Pinpoint the cell where the given text exists, returning its [x, y] midpoint coordinate. 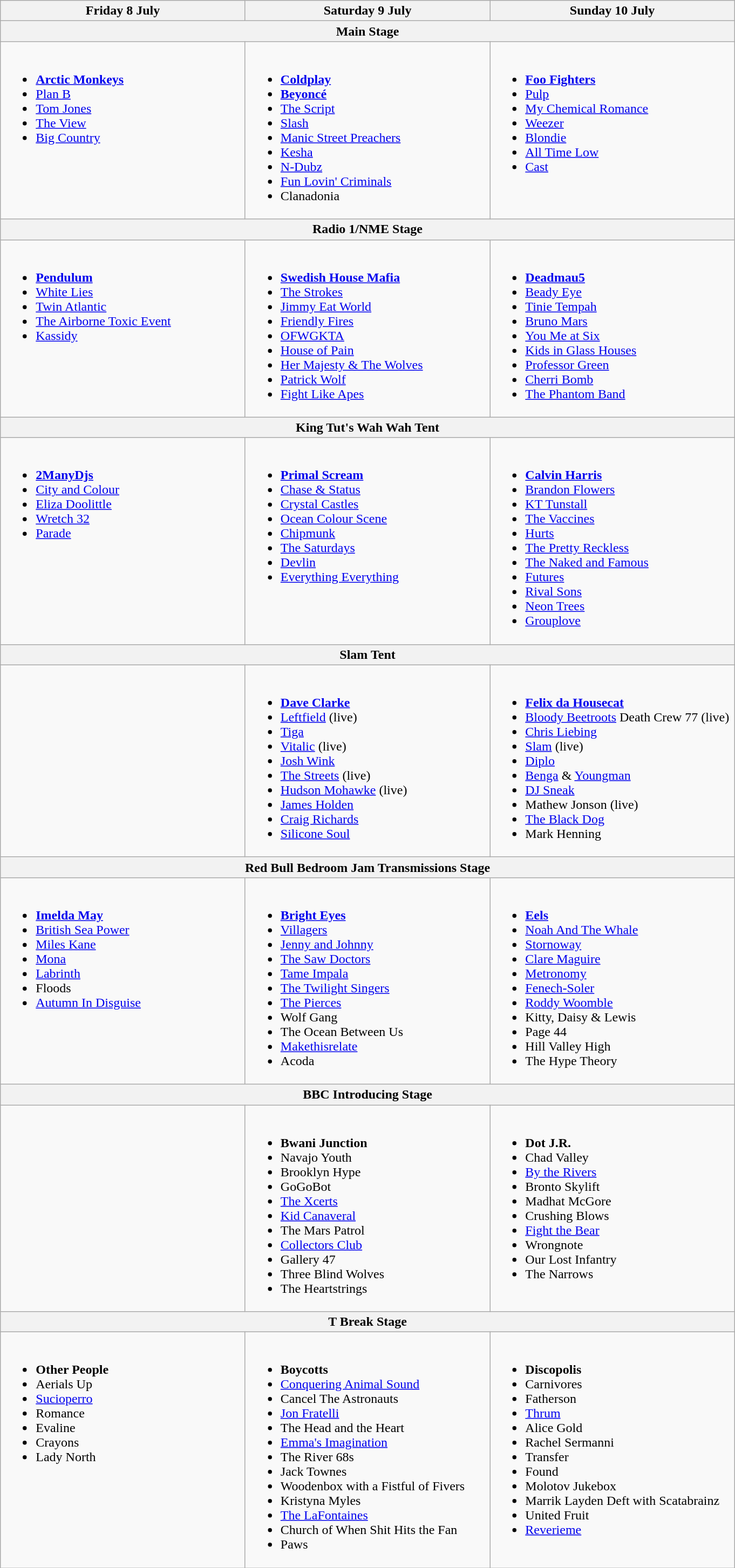
DiscopolisCarnivoresFathersonThrumAlice GoldRachel SermanniTransferFoundMolotov JukeboxMarrik Layden Deft with ScatabrainzUnited FruitReverieme [612, 1450]
Imelda MayBritish Sea PowerMiles KaneMonaLabrinthFloodsAutumn In Disguise [123, 981]
Saturday 9 July [367, 11]
2ManyDjsCity and ColourEliza DoolittleWretch 32Parade [123, 541]
Dave ClarkeLeftfield (live)TigaVitalic (live)Josh WinkThe Streets (live)Hudson Mohawke (live)James HoldenCraig RichardsSilicone Soul [367, 761]
Radio 1/NME Stage [368, 229]
Red Bull Bedroom Jam Transmissions Stage [368, 867]
Main Stage [368, 31]
Foo FightersPulpMy Chemical RomanceWeezerBlondieAll Time LowCast [612, 131]
Dot J.R.Chad ValleyBy the RiversBronto SkyliftMadhat McGoreCrushing BlowsFight the BearWrongnoteOur Lost InfantryThe Narrows [612, 1209]
Friday 8 July [123, 11]
PendulumWhite LiesTwin AtlanticThe Airborne Toxic EventKassidy [123, 328]
Slam Tent [368, 655]
T Break Stage [368, 1322]
BBC Introducing Stage [368, 1094]
King Tut's Wah Wah Tent [368, 427]
Primal ScreamChase & StatusCrystal CastlesOcean Colour SceneChipmunkThe SaturdaysDevlinEverything Everything [367, 541]
ColdplayBeyoncéThe ScriptSlashManic Street PreachersKeshaN-DubzFun Lovin' CriminalsClanadonia [367, 131]
EelsNoah And The WhaleStornowayClare MaguireMetronomyFenech-SolerRoddy WoombleKitty, Daisy & LewisPage 44Hill Valley HighThe Hype Theory [612, 981]
Bwani JunctionNavajo YouthBrooklyn HypeGoGoBotThe XcertsKid CanaveralThe Mars PatrolCollectors ClubGallery 47Three Blind WolvesThe Heartstrings [367, 1209]
Deadmau5Beady EyeTinie TempahBruno MarsYou Me at SixKids in Glass HousesProfessor GreenCherri BombThe Phantom Band [612, 328]
Other PeopleAerials UpSucioperroRomanceEvalineCrayonsLady North [123, 1450]
Arctic MonkeysPlan BTom JonesThe ViewBig Country [123, 131]
Swedish House MafiaThe StrokesJimmy Eat WorldFriendly FiresOFWGKTAHouse of PainHer Majesty & The WolvesPatrick WolfFight Like Apes [367, 328]
Calvin HarrisBrandon FlowersKT TunstallThe VaccinesHurtsThe Pretty RecklessThe Naked and FamousFuturesRival SonsNeon TreesGrouplove [612, 541]
Bright EyesVillagersJenny and JohnnyThe Saw DoctorsTame ImpalaThe Twilight SingersThe PiercesWolf GangThe Ocean Between UsMakethisrelateAcoda [367, 981]
Sunday 10 July [612, 11]
